Search for the cell housing the specified text and yield its [x, y] center coordinate. 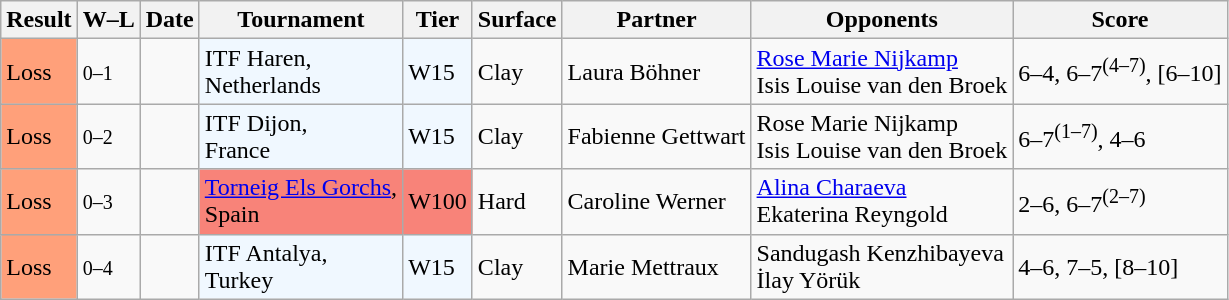
Alina Charaeva Ekaterina Reyngold [882, 202]
Hard [517, 202]
Tier [438, 20]
0–4 [108, 266]
Tournament [300, 20]
Score [1120, 20]
Partner [656, 20]
0–3 [108, 202]
Sandugash Kenzhibayeva İlay Yörük [882, 266]
ITF Dijon, France [300, 136]
Laura Böhner [656, 72]
6–7(1–7), 4–6 [1120, 136]
Marie Mettraux [656, 266]
ITF Antalya, Turkey [300, 266]
Date [170, 20]
0–2 [108, 136]
Fabienne Gettwart [656, 136]
4–6, 7–5, [8–10] [1120, 266]
Torneig Els Gorchs, Spain [300, 202]
Opponents [882, 20]
2–6, 6–7(2–7) [1120, 202]
0–1 [108, 72]
Result [39, 20]
W–L [108, 20]
W100 [438, 202]
Surface [517, 20]
ITF Haren, Netherlands [300, 72]
Caroline Werner [656, 202]
6–4, 6–7(4–7), [6–10] [1120, 72]
